Search for the cell housing the specified text and yield its (x, y) center coordinate. 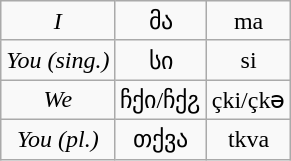
ჩქი/ჩქჷ (160, 100)
tkva (248, 139)
We (58, 100)
ma (248, 21)
I (58, 21)
You (sing.) (58, 60)
çki/çkə (248, 100)
სი (160, 60)
მა (160, 21)
You (pl.) (58, 139)
თქვა (160, 139)
si (248, 60)
